Detect which cell encompasses the target text, then output its [X, Y] center coordinate. 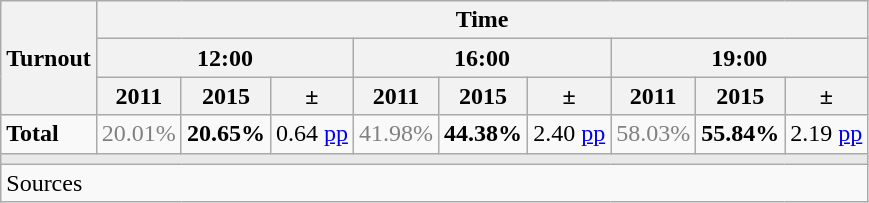
41.98% [396, 134]
12:00 [224, 58]
20.65% [226, 134]
Turnout [49, 58]
Sources [434, 183]
0.64 pp [312, 134]
20.01% [138, 134]
Time [482, 20]
2.40 pp [570, 134]
19:00 [740, 58]
16:00 [482, 58]
55.84% [740, 134]
Total [49, 134]
58.03% [654, 134]
2.19 pp [826, 134]
44.38% [484, 134]
